Return the [x, y] coordinate for the center point of the cell that contains the specified text.  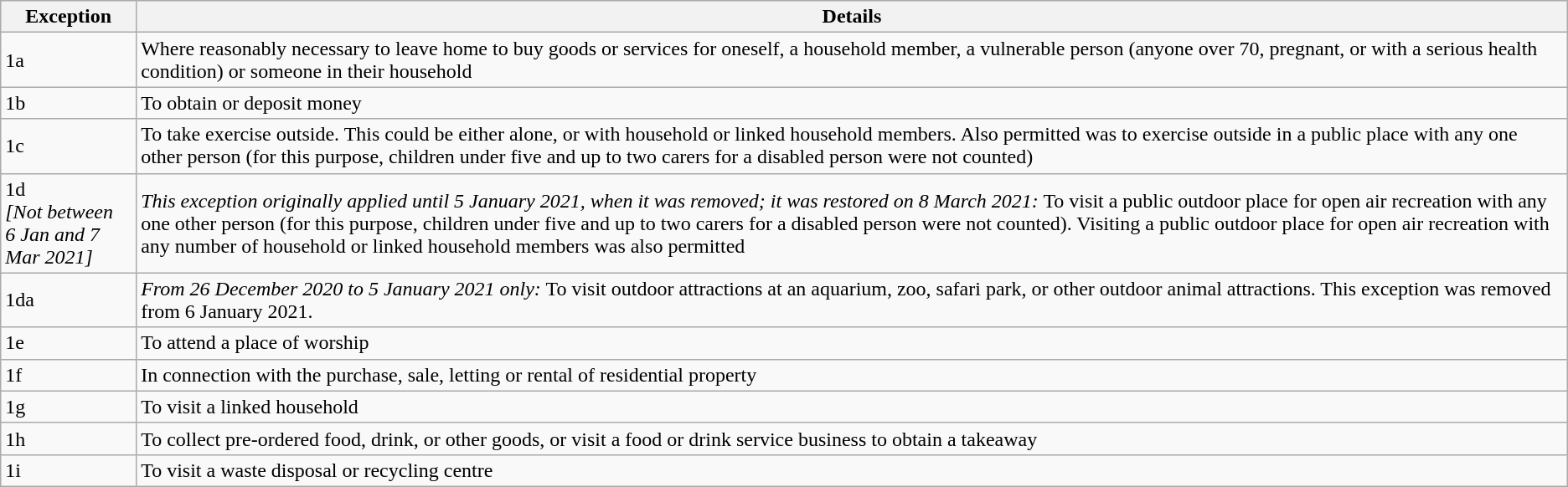
1b [69, 103]
To collect pre-ordered food, drink, or other goods, or visit a food or drink service business to obtain a takeaway [853, 438]
1a [69, 60]
In connection with the purchase, sale, letting or rental of residential property [853, 375]
Exception [69, 17]
To obtain or deposit money [853, 103]
To visit a waste disposal or recycling centre [853, 470]
1i [69, 470]
To attend a place of worship [853, 343]
1h [69, 438]
Details [853, 17]
1g [69, 407]
1f [69, 375]
1da [69, 300]
1d[Not between6 Jan and 7 Mar 2021] [69, 223]
1c [69, 146]
1e [69, 343]
To visit a linked household [853, 407]
